Find where the given text appears and provide that cell's center as [x, y] coordinate. 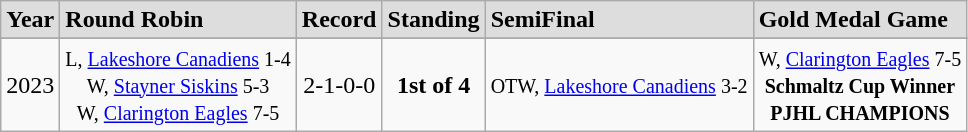
Record [339, 20]
Standing [434, 20]
W, Clarington Eagles 7-5Schmaltz Cup WinnerPJHL CHAMPIONS [860, 85]
SemiFinal [619, 20]
2023 [30, 85]
Year [30, 20]
Round Robin [178, 20]
L, Lakeshore Canadiens 1-4W, Stayner Siskins 5-3W, Clarington Eagles 7-5 [178, 85]
1st of 4 [434, 85]
OTW, Lakeshore Canadiens 3-2 [619, 85]
Gold Medal Game [860, 20]
2-1-0-0 [339, 85]
